Extract the (x, y) coordinate from the center of the cell holding the provided text.  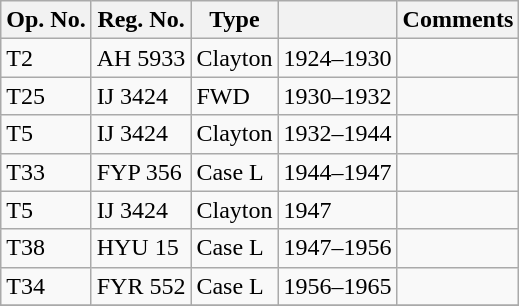
T33 (46, 172)
1947–1956 (338, 248)
Reg. No. (141, 20)
FYP 356 (141, 172)
1956–1965 (338, 286)
Op. No. (46, 20)
T38 (46, 248)
1947 (338, 210)
FYR 552 (141, 286)
1944–1947 (338, 172)
1932–1944 (338, 134)
AH 5933 (141, 58)
T34 (46, 286)
T25 (46, 96)
1930–1932 (338, 96)
FWD (234, 96)
HYU 15 (141, 248)
1924–1930 (338, 58)
T2 (46, 58)
Type (234, 20)
Comments (458, 20)
